Locate the cell with the specified text and output its (x, y) center coordinate. 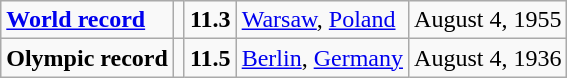
Berlin, Germany (322, 58)
11.3 (210, 20)
World record (88, 20)
Warsaw, Poland (322, 20)
August 4, 1936 (488, 58)
Olympic record (88, 58)
August 4, 1955 (488, 20)
11.5 (210, 58)
